Output the [X, Y] coordinate of the center of the cell containing the given text.  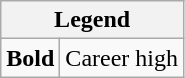
Career high [122, 58]
Bold [30, 58]
Legend [92, 20]
